Return the (x, y) coordinate for the center point of the cell that contains the specified text.  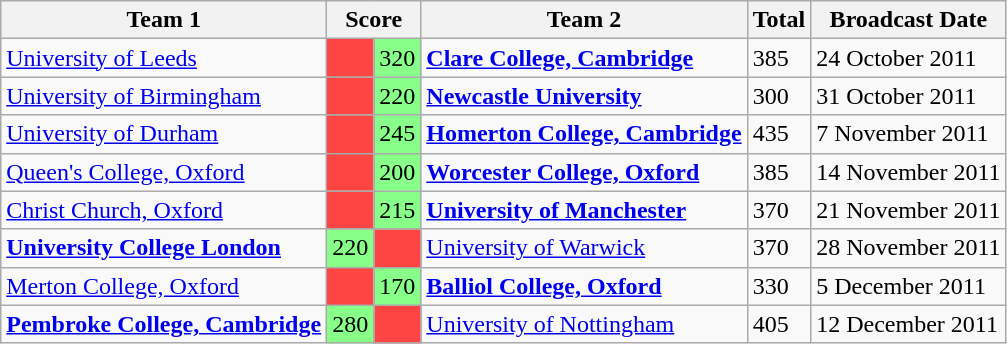
Balliol College, Oxford (584, 286)
University of Warwick (584, 248)
Newcastle University (584, 96)
31 October 2011 (908, 96)
Team 2 (584, 20)
University of Birmingham (164, 96)
21 November 2011 (908, 210)
7 November 2011 (908, 134)
University College London (164, 248)
University of Nottingham (584, 324)
Team 1 (164, 20)
Score (374, 20)
Broadcast Date (908, 20)
Homerton College, Cambridge (584, 134)
28 November 2011 (908, 248)
435 (779, 134)
405 (779, 324)
Merton College, Oxford (164, 286)
Christ Church, Oxford (164, 210)
330 (779, 286)
Total (779, 20)
320 (398, 58)
University of Leeds (164, 58)
215 (398, 210)
280 (350, 324)
Queen's College, Oxford (164, 172)
Clare College, Cambridge (584, 58)
University of Manchester (584, 210)
5 December 2011 (908, 286)
300 (779, 96)
12 December 2011 (908, 324)
200 (398, 172)
Pembroke College, Cambridge (164, 324)
245 (398, 134)
24 October 2011 (908, 58)
University of Durham (164, 134)
Worcester College, Oxford (584, 172)
14 November 2011 (908, 172)
170 (398, 286)
